For the text-containing cell, return its midpoint in [X, Y] coordinate format. 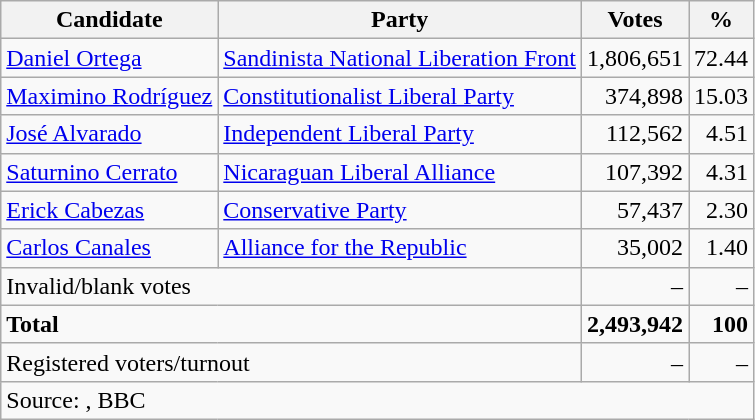
15.03 [722, 96]
Nicaraguan Liberal Alliance [400, 172]
100 [722, 324]
Candidate [110, 20]
1.40 [722, 248]
Independent Liberal Party [400, 134]
72.44 [722, 58]
Source: , BBC [378, 400]
Party [400, 20]
112,562 [634, 134]
José Alvarado [110, 134]
35,002 [634, 248]
Carlos Canales [110, 248]
Maximino Rodríguez [110, 96]
1,806,651 [634, 58]
Saturnino Cerrato [110, 172]
Alliance for the Republic [400, 248]
% [722, 20]
2,493,942 [634, 324]
Erick Cabezas [110, 210]
57,437 [634, 210]
Daniel Ortega [110, 58]
Total [292, 324]
Constitutionalist Liberal Party [400, 96]
4.31 [722, 172]
2.30 [722, 210]
107,392 [634, 172]
Conservative Party [400, 210]
4.51 [722, 134]
Registered voters/turnout [292, 362]
Votes [634, 20]
374,898 [634, 96]
Invalid/blank votes [292, 286]
Sandinista National Liberation Front [400, 58]
